Identify which cell holds the provided text, then report its (x, y) central coordinate. 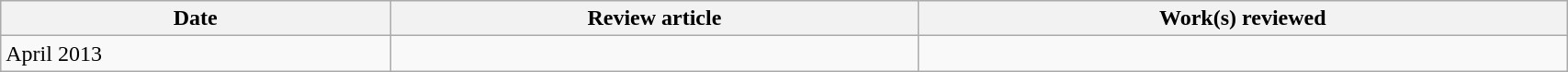
April 2013 (196, 54)
Review article (654, 18)
Work(s) reviewed (1243, 18)
Date (196, 18)
